Output the (x, y) coordinate of the center of the cell containing the given text.  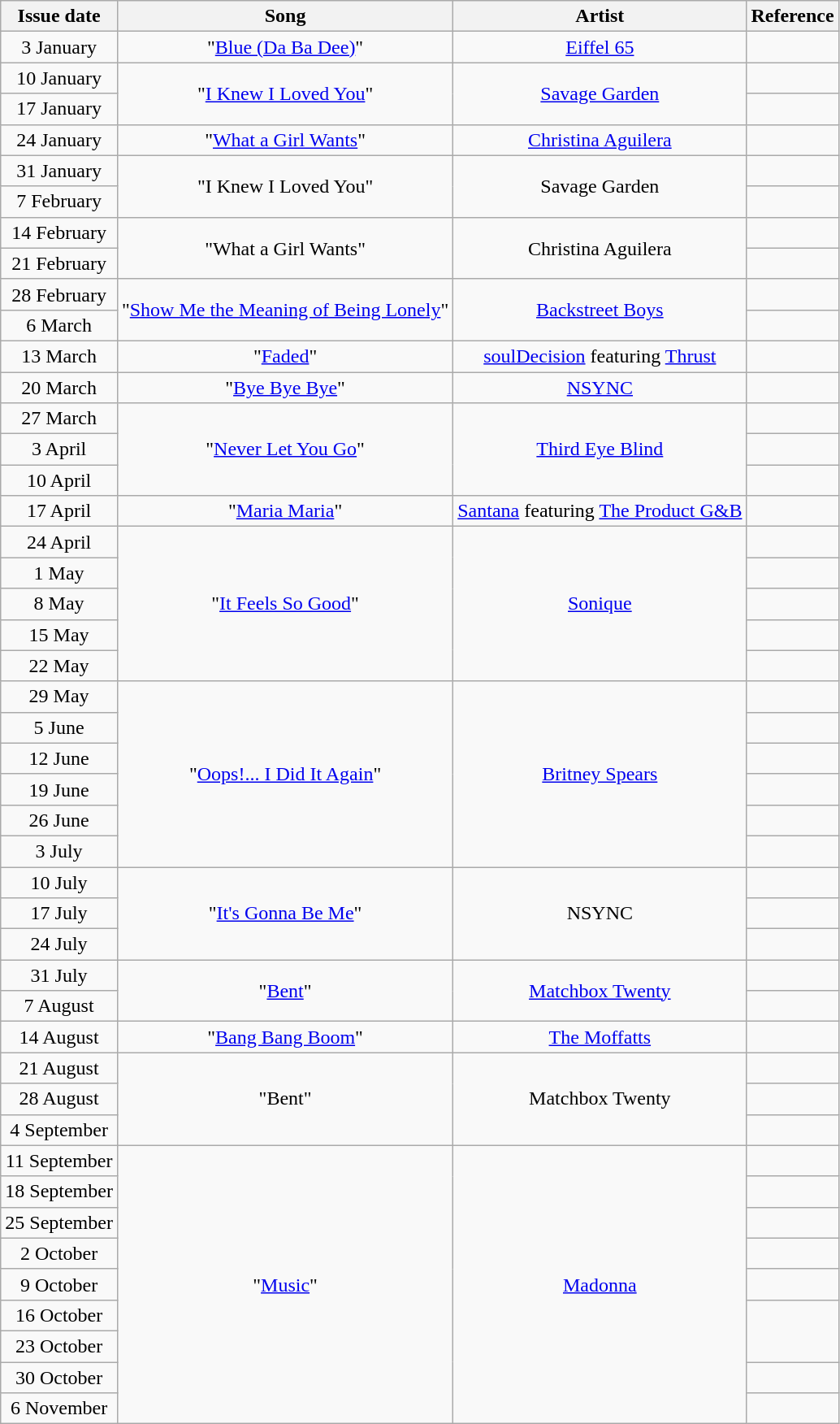
6 November (59, 1409)
Issue date (59, 16)
15 May (59, 635)
27 March (59, 419)
20 March (59, 388)
24 April (59, 542)
14 February (59, 232)
"Show Me the Meaning of Being Lonely" (284, 310)
Reference (793, 16)
"Bang Bang Boom" (284, 1037)
19 June (59, 789)
17 July (59, 914)
18 September (59, 1192)
5 June (59, 727)
Eiffel 65 (600, 47)
Britney Spears (600, 774)
17 April (59, 511)
"Faded" (284, 356)
"It Feels So Good" (284, 604)
6 March (59, 325)
17 January (59, 109)
9 October (59, 1284)
The Moffatts (600, 1037)
Santana featuring The Product G&B (600, 511)
31 January (59, 171)
23 October (59, 1346)
"Oops!... I Did It Again" (284, 774)
4 September (59, 1130)
"It's Gonna Be Me" (284, 913)
7 August (59, 1006)
1 May (59, 573)
30 October (59, 1378)
21 February (59, 263)
24 July (59, 944)
10 January (59, 78)
Song (284, 16)
8 May (59, 604)
"Music" (284, 1284)
Backstreet Boys (600, 310)
"Blue (Da Ba Dee)" (284, 47)
Madonna (600, 1284)
22 May (59, 666)
10 April (59, 480)
24 January (59, 140)
3 April (59, 449)
Third Eye Blind (600, 449)
Artist (600, 16)
"Never Let You Go" (284, 449)
12 June (59, 758)
26 June (59, 820)
7 February (59, 202)
"Bye Bye Bye" (284, 388)
10 July (59, 882)
Sonique (600, 604)
"Maria Maria" (284, 511)
25 September (59, 1222)
31 July (59, 975)
2 October (59, 1253)
21 August (59, 1068)
13 March (59, 356)
28 February (59, 294)
11 September (59, 1161)
28 August (59, 1099)
3 July (59, 851)
16 October (59, 1315)
29 May (59, 697)
14 August (59, 1037)
soulDecision featuring Thrust (600, 356)
3 January (59, 47)
